Return [X, Y] of the center of cell containing provided text 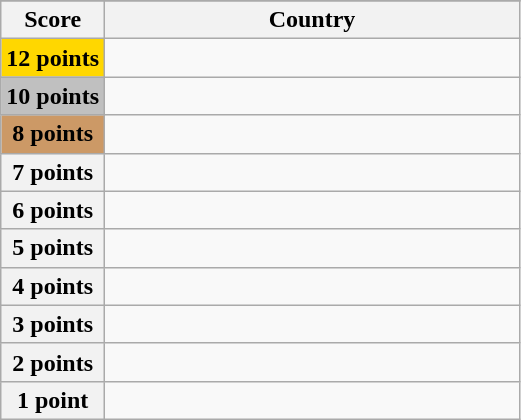
6 points [53, 210]
2 points [53, 362]
4 points [53, 286]
1 point [53, 400]
8 points [53, 134]
Country [312, 20]
Score [53, 20]
7 points [53, 172]
10 points [53, 96]
5 points [53, 248]
12 points [53, 58]
3 points [53, 324]
